Locate the cell with the specified text and output its [x, y] center coordinate. 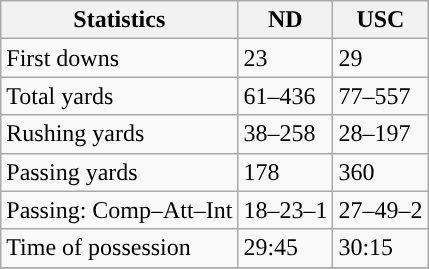
28–197 [380, 134]
38–258 [286, 134]
Total yards [120, 96]
Statistics [120, 20]
Time of possession [120, 248]
30:15 [380, 248]
Rushing yards [120, 134]
23 [286, 58]
178 [286, 172]
ND [286, 20]
27–49–2 [380, 210]
18–23–1 [286, 210]
360 [380, 172]
Passing: Comp–Att–Int [120, 210]
29:45 [286, 248]
First downs [120, 58]
29 [380, 58]
61–436 [286, 96]
Passing yards [120, 172]
USC [380, 20]
77–557 [380, 96]
